Output the (X, Y) coordinate of the center of the cell containing the given text.  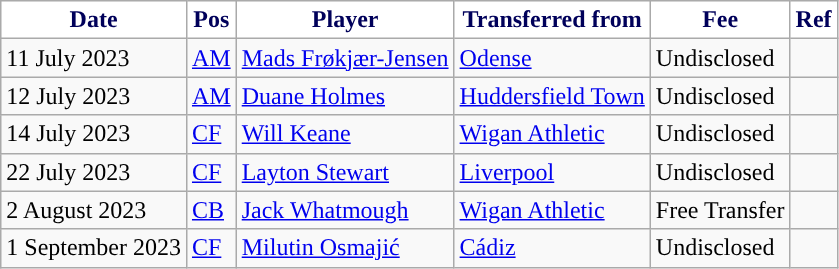
Liverpool (552, 172)
Pos (211, 20)
Transferred from (552, 20)
2 August 2023 (94, 210)
CB (211, 210)
Odense (552, 58)
Fee (720, 20)
Layton Stewart (345, 172)
Player (345, 20)
Mads Frøkjær-Jensen (345, 58)
Cádiz (552, 248)
12 July 2023 (94, 96)
22 July 2023 (94, 172)
Duane Holmes (345, 96)
Will Keane (345, 134)
Huddersfield Town (552, 96)
1 September 2023 (94, 248)
Date (94, 20)
Ref (814, 20)
Jack Whatmough (345, 210)
11 July 2023 (94, 58)
14 July 2023 (94, 134)
Free Transfer (720, 210)
Milutin Osmajić (345, 248)
